Find where the given text appears and provide that cell's center as [x, y] coordinate. 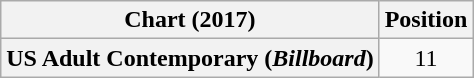
US Adult Contemporary (Billboard) [190, 58]
Position [426, 20]
Chart (2017) [190, 20]
11 [426, 58]
